Return (x, y) of the center of cell containing provided text 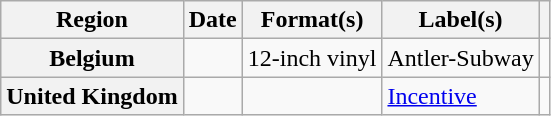
Format(s) (312, 20)
Date (212, 20)
United Kingdom (92, 96)
Region (92, 20)
Incentive (460, 96)
12-inch vinyl (312, 58)
Antler-Subway (460, 58)
Belgium (92, 58)
Label(s) (460, 20)
